Return the [x, y] coordinate for the center point of the cell that contains the specified text.  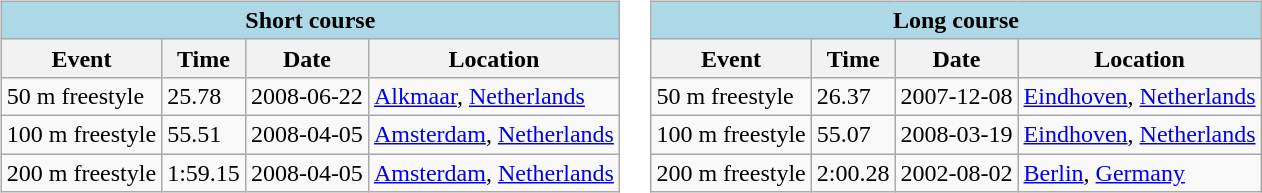
26.37 [853, 96]
Short course [310, 20]
Alkmaar, Netherlands [494, 96]
2008-03-19 [956, 134]
Berlin, Germany [1140, 173]
55.51 [204, 134]
2:00.28 [853, 173]
2002-08-02 [956, 173]
Long course [956, 20]
2008-06-22 [306, 96]
55.07 [853, 134]
25.78 [204, 96]
1:59.15 [204, 173]
2007-12-08 [956, 96]
